Locate the cell with the specified text and output its (X, Y) center coordinate. 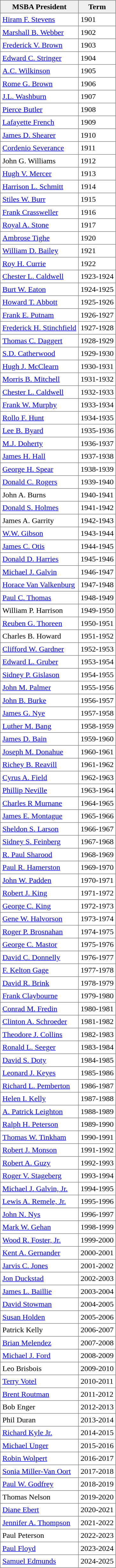
Cyrus A. Field (39, 777)
Robert J. Monson (39, 1150)
2022-2023 (97, 1535)
Frank W. Murphy (39, 405)
Robert A. Guzy (39, 1163)
2001-2002 (97, 1266)
1927-1928 (97, 328)
1945-1946 (97, 559)
Gene W. Halvorson (39, 919)
Robert J. King (39, 893)
Sidney P. Gislason (39, 675)
2011-2012 (97, 1394)
Clifford W. Gardner (39, 649)
David C. Donnelly (39, 957)
1969-1970 (97, 867)
2004-2005 (97, 1304)
John B. Burke (39, 700)
2019-2020 (97, 1497)
1960-1961 (97, 752)
Richard L. Pemberton (39, 1086)
1901 (97, 19)
David Stowman (39, 1304)
1934-1935 (97, 418)
M.J. Doherty (39, 443)
George C. Mastor (39, 944)
1953-1954 (97, 662)
1923-1924 (97, 276)
Charles B. Howard (39, 636)
1995-1996 (97, 1201)
Jon Duckstad (39, 1278)
1931-1932 (97, 379)
1940-1941 (97, 495)
1956-1957 (97, 700)
Hugh J. McClearn (39, 366)
1962-1963 (97, 777)
1996-1997 (97, 1214)
1911 (97, 148)
George C. King (39, 906)
Paul Floyd (39, 1548)
1909 (97, 122)
Pierce Butler (39, 109)
James A. Garrity (39, 521)
Clinton A. Schroeder (39, 1021)
2002-2003 (97, 1278)
Howard T. Abbott (39, 302)
1939-1940 (97, 482)
R. Paul Sharood (39, 855)
1942-1943 (97, 521)
William D. Bailey (39, 251)
1972-1973 (97, 906)
1913 (97, 174)
1905 (97, 71)
Cordenio Severance (39, 148)
1994-1995 (97, 1189)
1978-1979 (97, 983)
1932-1933 (97, 392)
Reuben G. Thoreen (39, 623)
John G. Williams (39, 161)
2005-2006 (97, 1317)
Frank Claybourne (39, 996)
1973-1974 (97, 919)
John M. Palmer (39, 687)
1974-1975 (97, 932)
James L. Baillie (39, 1291)
1985-1986 (97, 1073)
1987-1988 (97, 1099)
1998-1999 (97, 1227)
1991-1992 (97, 1150)
Horace Van Valkenburg (39, 585)
Roy H. Currie (39, 264)
W.W. Gibson (39, 533)
F. Kelton Gage (39, 970)
Edward L. Gruber (39, 662)
Susan Holden (39, 1317)
J.L. Washburn (39, 96)
Burt W. Eaton (39, 289)
James E. Montague (39, 816)
1993-1994 (97, 1176)
1916 (97, 212)
Jennifer A. Thompson (39, 1523)
Michael J. Galvin (39, 572)
Roger P. Brosnahan (39, 932)
2023-2024 (97, 1548)
1981-1982 (97, 1021)
Diane Ebert (39, 1510)
1989-1990 (97, 1124)
Jarvis C. Jones (39, 1266)
A. Patrick Leighton (39, 1112)
Ralph H. Peterson (39, 1124)
1951-1952 (97, 636)
1948-1949 (97, 598)
2017-2018 (97, 1471)
Term (97, 7)
1976-1977 (97, 957)
Patrick Kelly (39, 1330)
James G. Nye (39, 713)
Thomas Nelson (39, 1497)
Phillip Neville (39, 790)
1959-1960 (97, 739)
1915 (97, 199)
Frederick H. Stinchfield (39, 328)
1941-1942 (97, 508)
1949-1950 (97, 610)
1930-1931 (97, 366)
1968-1969 (97, 855)
Frederick V. Brown (39, 45)
Stiles W. Burr (39, 199)
1988-1989 (97, 1112)
A.C. Wilkinson (39, 71)
Sheldon S. Larson (39, 829)
David R. Brink (39, 983)
1936-1937 (97, 443)
John W. Padden (39, 880)
1922 (97, 264)
1904 (97, 58)
Wood R. Foster, Jr. (39, 1240)
Richard Kyle Jr. (39, 1433)
Mark W. Gehan (39, 1227)
James D. Shearer (39, 135)
John A. Burns (39, 495)
1966-1967 (97, 829)
1999-2000 (97, 1240)
Morris B. Mitchell (39, 379)
2007-2008 (97, 1343)
1920 (97, 238)
2003-2004 (97, 1291)
1938-1939 (97, 469)
1921 (97, 251)
Paul Peterson (39, 1535)
1984-1985 (97, 1060)
1971-1972 (97, 893)
Thomas C. Daggert (39, 341)
Donald S. Holmes (39, 508)
David S. Doty (39, 1060)
Harrison L. Schmitt (39, 187)
1952-1953 (97, 649)
1944-1945 (97, 546)
Lafayette French (39, 122)
2020-2021 (97, 1510)
Paul R. Hamerston (39, 867)
Luther M. Bang (39, 726)
Ambrose Tighe (39, 238)
1935-1936 (97, 430)
John N. Nys (39, 1214)
Samuel Edmunds (39, 1561)
Rollo F. Hunt (39, 418)
S.D. Catherwood (39, 353)
1946-1947 (97, 572)
2006-2007 (97, 1330)
1926-1927 (97, 315)
Leonard J. Keyes (39, 1073)
1986-1987 (97, 1086)
2014-2015 (97, 1433)
Joseph M. Donahue (39, 752)
Charles R Murnane (39, 803)
2008-2009 (97, 1355)
Frank E. Putnam (39, 315)
1914 (97, 187)
2024-2025 (97, 1561)
1928-1929 (97, 341)
Donald D. Harries (39, 559)
1947-1948 (97, 585)
1967-1968 (97, 842)
Paul C. Thomas (39, 598)
Robin Wolpert (39, 1458)
1990-1991 (97, 1137)
Michael Unger (39, 1446)
1970-1971 (97, 880)
1979-1980 (97, 996)
1912 (97, 161)
Marshall B. Webber (39, 32)
1963-1964 (97, 790)
1955-1956 (97, 687)
Michael J. Ford (39, 1355)
Edward C. Stringer (39, 58)
Ronald L. Seeger (39, 1047)
Lee B. Byard (39, 430)
1977-1978 (97, 970)
2010-2011 (97, 1381)
2018-2019 (97, 1484)
James D. Bain (39, 739)
Hugh V. Mercer (39, 174)
2012-2013 (97, 1407)
2009-2010 (97, 1368)
Theodore J. Collins (39, 1034)
Paul W. Godfrey (39, 1484)
1980-1981 (97, 1009)
1965-1966 (97, 816)
Michael J. Galvin, Jr. (39, 1189)
1925-1926 (97, 302)
1937-1938 (97, 456)
1957-1958 (97, 713)
Brian Melendez (39, 1343)
1961-1962 (97, 764)
1906 (97, 84)
1917 (97, 225)
Donald C. Rogers (39, 482)
MSBA President (39, 7)
1983-1984 (97, 1047)
Phil Duran (39, 1420)
1924-1925 (97, 289)
Brent Routman (39, 1394)
Conrad M. Fredin (39, 1009)
Hiram F. Stevens (39, 19)
Bob Enger (39, 1407)
1933-1934 (97, 405)
2013-2014 (97, 1420)
Helen I. Kelly (39, 1099)
1982-1983 (97, 1034)
Sidney S. Feinberg (39, 842)
1958-1959 (97, 726)
Thomas W. Tinkham (39, 1137)
2015-2016 (97, 1446)
2000-2001 (97, 1253)
1964-1965 (97, 803)
1908 (97, 109)
Leo Brisbois (39, 1368)
George H. Spear (39, 469)
Roger V. Stageberg (39, 1176)
2016-2017 (97, 1458)
2021-2022 (97, 1523)
Kent A. Gernander (39, 1253)
William P. Harrison (39, 610)
1929-1930 (97, 353)
1975-1976 (97, 944)
Royal A. Stone (39, 225)
1950-1951 (97, 623)
1903 (97, 45)
Richey B. Reavill (39, 764)
1910 (97, 135)
1907 (97, 96)
Terry Votel (39, 1381)
Frank Crassweller (39, 212)
1954-1955 (97, 675)
1992-1993 (97, 1163)
James H. Hall (39, 456)
James C. Otis (39, 546)
Sonia Miller-Van Oort (39, 1471)
Lewis A. Remele, Jr. (39, 1201)
Rome G. Brown (39, 84)
1902 (97, 32)
1943-1944 (97, 533)
